Return (X, Y) of the center of cell containing provided text 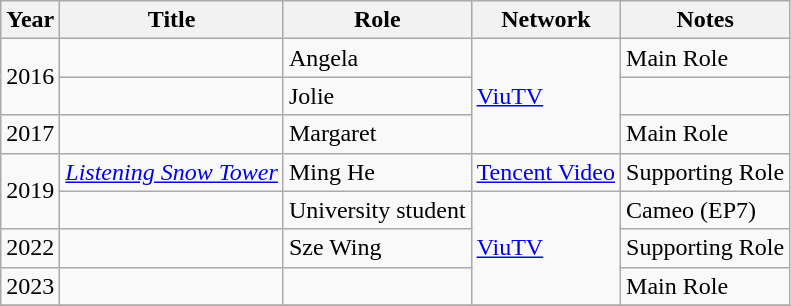
University student (377, 210)
Jolie (377, 96)
Listening Snow Tower (172, 172)
Cameo (EP7) (706, 210)
Network (546, 20)
Role (377, 20)
2016 (30, 77)
2019 (30, 191)
Year (30, 20)
2017 (30, 134)
Title (172, 20)
Angela (377, 58)
Ming He (377, 172)
Sze Wing (377, 248)
Tencent Video (546, 172)
2023 (30, 286)
Notes (706, 20)
2022 (30, 248)
Margaret (377, 134)
